Extract the [X, Y] coordinate from the center of the cell holding the provided text.  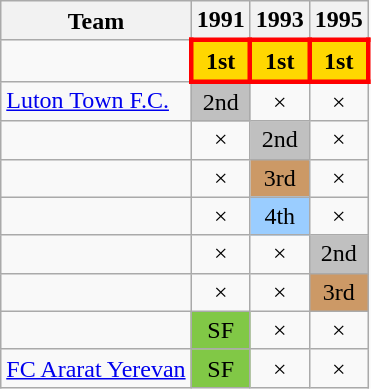
4th [280, 216]
1995 [338, 21]
Team [96, 21]
FC Ararat Yerevan [96, 368]
1991 [220, 21]
Luton Town F.C. [96, 101]
1993 [280, 21]
